From the cell containing the given text, extract its center point as [X, Y] coordinate. 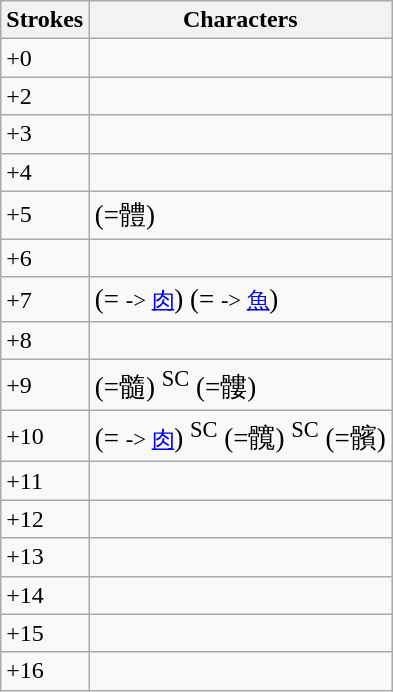
+9 [45, 384]
(=體) [240, 215]
+5 [45, 215]
(= -> 肉) SC (=髖) SC (=髕) [240, 436]
Strokes [45, 20]
+12 [45, 519]
+14 [45, 595]
+16 [45, 671]
+0 [45, 58]
+8 [45, 340]
+13 [45, 557]
+7 [45, 299]
(= -> 肉) (= -> 魚) [240, 299]
Characters [240, 20]
(=髓) SC (=髏) [240, 384]
+10 [45, 436]
+3 [45, 134]
+11 [45, 481]
+2 [45, 96]
+4 [45, 172]
+15 [45, 633]
+6 [45, 258]
